Scan for the cell matching the given text and deliver its (x, y) coordinate at center. 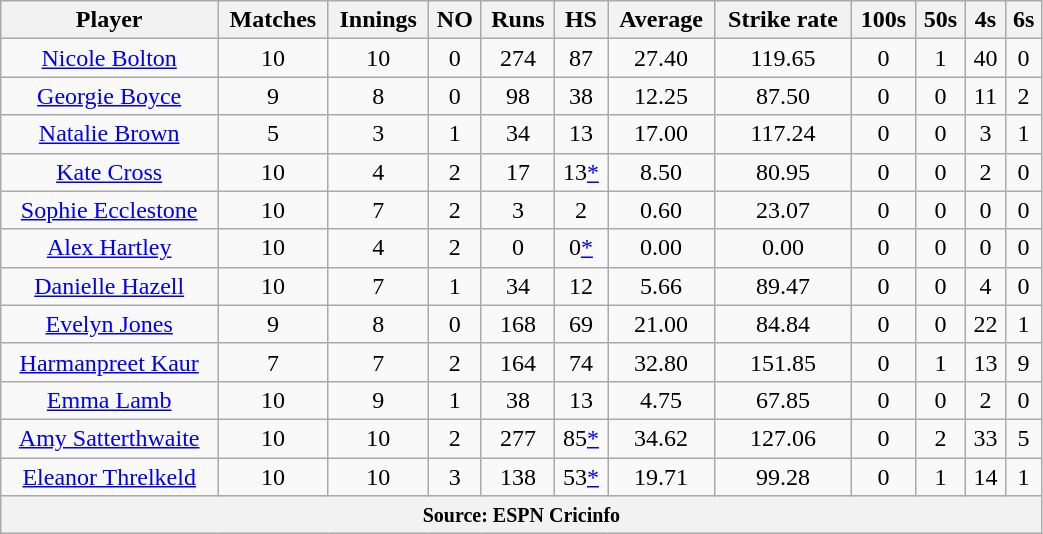
23.07 (784, 210)
4s (986, 20)
13* (580, 172)
53* (580, 477)
274 (518, 58)
50s (940, 20)
Source: ESPN Cricinfo (522, 515)
80.95 (784, 172)
Average (662, 20)
33 (986, 438)
117.24 (784, 134)
85* (580, 438)
14 (986, 477)
0* (580, 248)
4.75 (662, 400)
Alex Hartley (110, 248)
17 (518, 172)
Sophie Ecclestone (110, 210)
Eleanor Threlkeld (110, 477)
74 (580, 362)
Natalie Brown (110, 134)
17.00 (662, 134)
12.25 (662, 96)
Player (110, 20)
Matches (274, 20)
151.85 (784, 362)
HS (580, 20)
Amy Satterthwaite (110, 438)
5.66 (662, 286)
Kate Cross (110, 172)
11 (986, 96)
119.65 (784, 58)
Danielle Hazell (110, 286)
127.06 (784, 438)
12 (580, 286)
21.00 (662, 324)
168 (518, 324)
Strike rate (784, 20)
Evelyn Jones (110, 324)
NO (454, 20)
138 (518, 477)
164 (518, 362)
Emma Lamb (110, 400)
32.80 (662, 362)
Georgie Boyce (110, 96)
69 (580, 324)
84.84 (784, 324)
87.50 (784, 96)
8.50 (662, 172)
99.28 (784, 477)
89.47 (784, 286)
22 (986, 324)
40 (986, 58)
34.62 (662, 438)
100s (883, 20)
6s (1024, 20)
87 (580, 58)
0.60 (662, 210)
98 (518, 96)
19.71 (662, 477)
67.85 (784, 400)
Nicole Bolton (110, 58)
Harmanpreet Kaur (110, 362)
Innings (378, 20)
Runs (518, 20)
27.40 (662, 58)
277 (518, 438)
